Pinpoint the cell where the given text exists, returning its (x, y) midpoint coordinate. 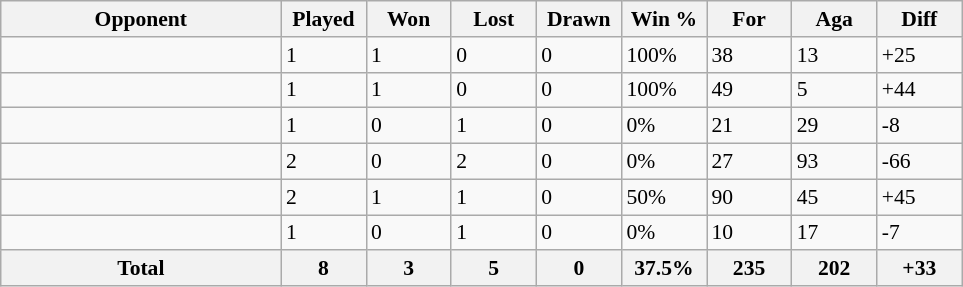
Win % (664, 19)
+25 (920, 55)
8 (324, 269)
27 (748, 162)
29 (834, 126)
-8 (920, 126)
Played (324, 19)
50% (664, 197)
For (748, 19)
Lost (494, 19)
Drawn (578, 19)
90 (748, 197)
93 (834, 162)
Opponent (141, 19)
Diff (920, 19)
+44 (920, 90)
+45 (920, 197)
38 (748, 55)
Won (408, 19)
Total (141, 269)
235 (748, 269)
-7 (920, 233)
45 (834, 197)
10 (748, 233)
37.5% (664, 269)
3 (408, 269)
-66 (920, 162)
Aga (834, 19)
+33 (920, 269)
17 (834, 233)
202 (834, 269)
49 (748, 90)
21 (748, 126)
13 (834, 55)
